Return the [x, y] coordinate for the center point of the cell that contains the specified text.  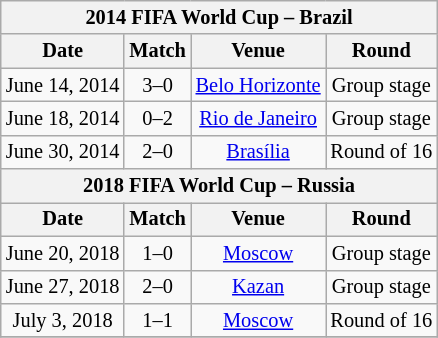
June 14, 2014 [63, 85]
2018 FIFA World Cup – Russia [219, 186]
Kazan [258, 287]
Brasília [258, 152]
June 20, 2018 [63, 253]
June 27, 2018 [63, 287]
July 3, 2018 [63, 320]
June 18, 2014 [63, 118]
1–0 [157, 253]
2014 FIFA World Cup – Brazil [219, 17]
0–2 [157, 118]
Belo Horizonte [258, 85]
June 30, 2014 [63, 152]
Rio de Janeiro [258, 118]
3–0 [157, 85]
1–1 [157, 320]
